Determine the (X, Y) coordinate at the center of the cell enclosing the given text.  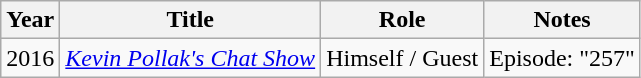
Notes (562, 20)
Role (402, 20)
Episode: "257" (562, 58)
Year (30, 20)
2016 (30, 58)
Title (190, 20)
Kevin Pollak's Chat Show (190, 58)
Himself / Guest (402, 58)
